Locate the cell with the specified text and output its [x, y] center coordinate. 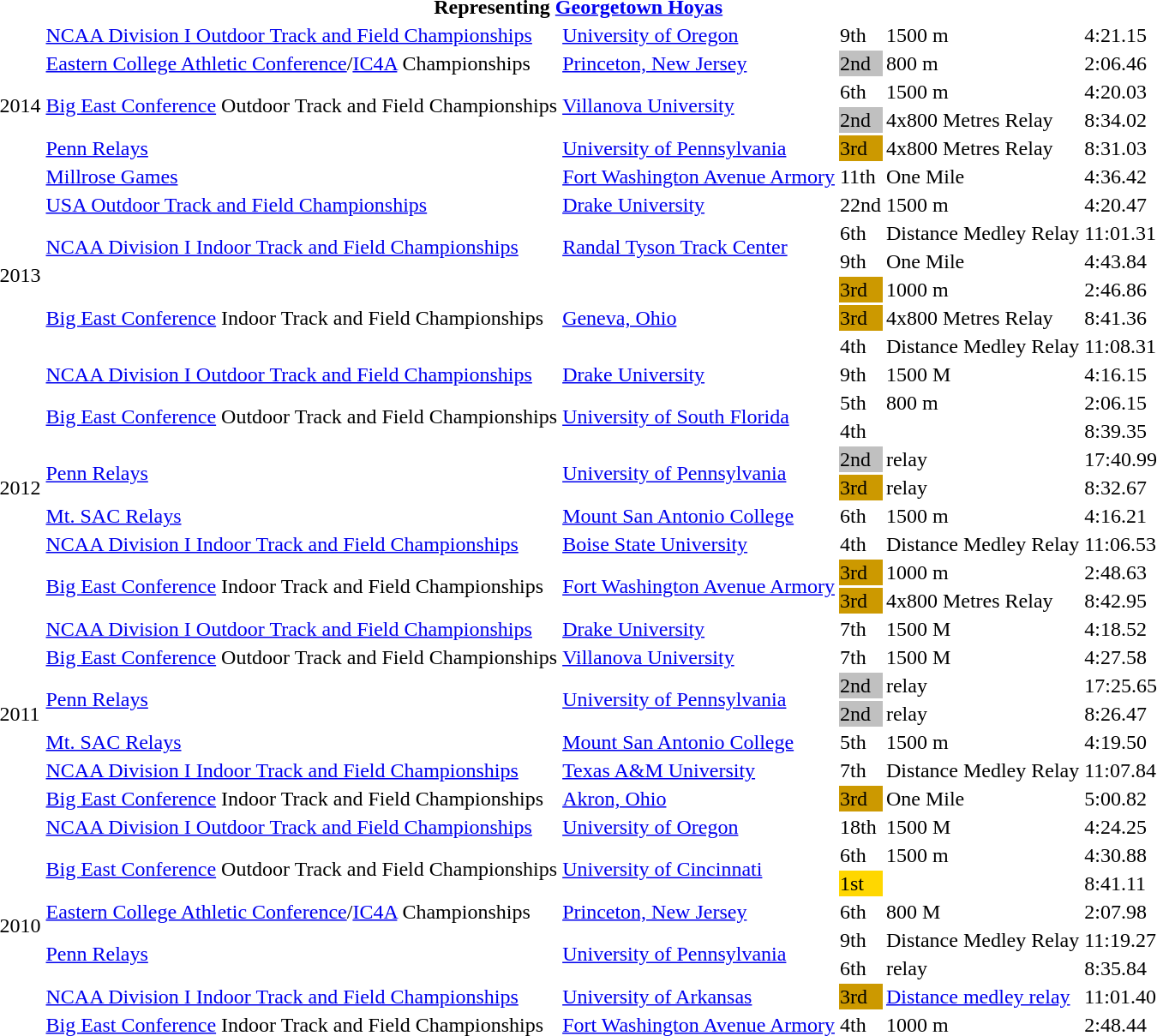
18th [860, 827]
Geneva, Ohio [699, 318]
Akron, Ohio [699, 799]
University of Cincinnati [699, 869]
USA Outdoor Track and Field Championships [302, 205]
Distance medley relay [982, 997]
Texas A&M University [699, 770]
University of Arkansas [699, 997]
800 M [982, 912]
University of South Florida [699, 416]
Randal Tyson Track Center [699, 247]
1st [860, 883]
Boise State University [699, 544]
Millrose Games [302, 177]
22nd [860, 205]
11th [860, 177]
